For the text-containing cell, return its midpoint in [x, y] coordinate format. 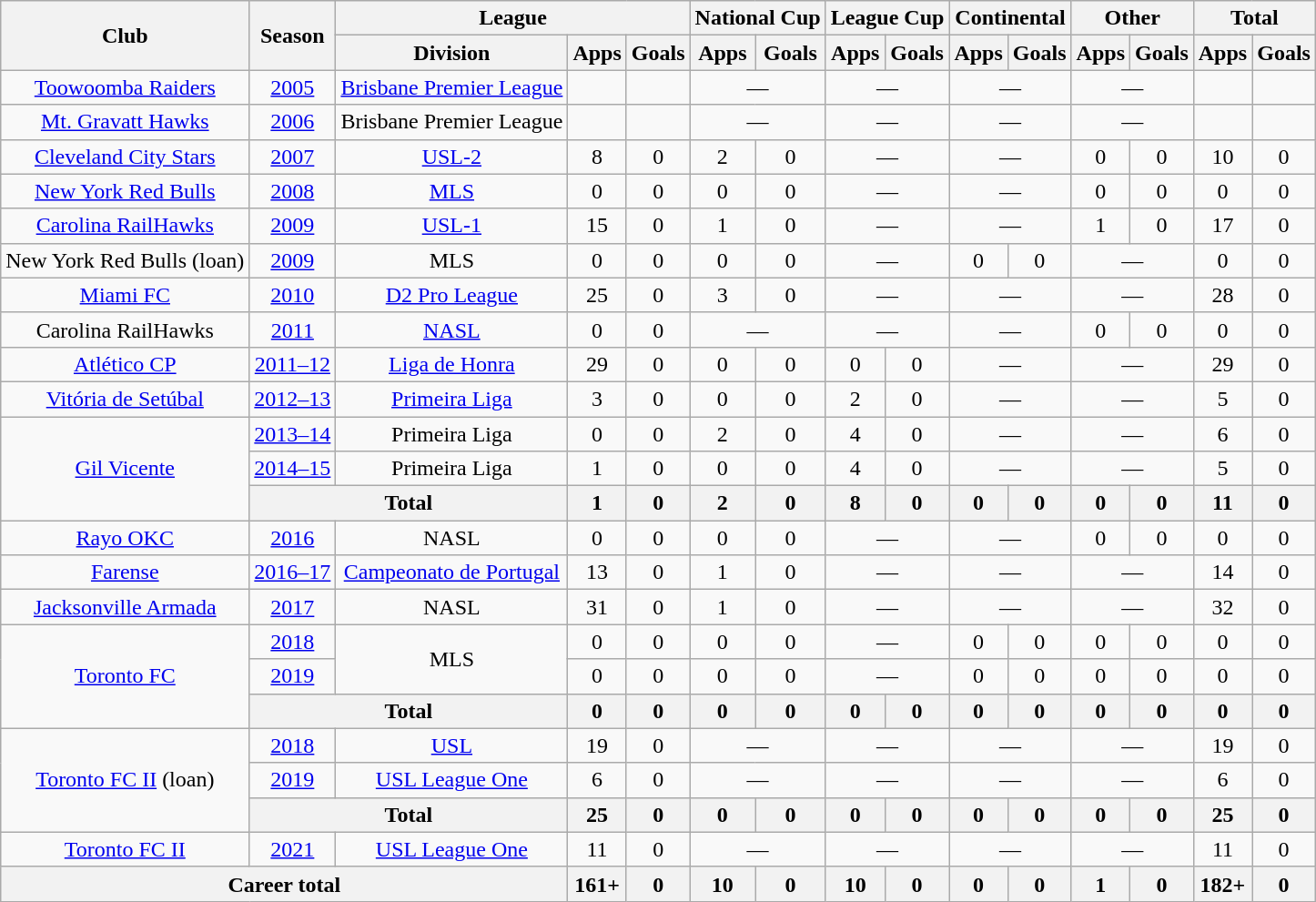
New York Red Bulls (loan) [126, 260]
Club [126, 35]
15 [597, 226]
31 [597, 607]
2008 [293, 191]
2006 [293, 122]
Atlético CP [126, 364]
2021 [293, 849]
Toronto FC II (loan) [126, 780]
USL-1 [451, 226]
2013–14 [293, 434]
2011 [293, 329]
2010 [293, 295]
17 [1222, 226]
National Cup [757, 18]
Division [451, 53]
Jacksonville Armada [126, 607]
Toronto FC [126, 676]
Gil Vicente [126, 469]
Liga de Honra [451, 364]
Miami FC [126, 295]
New York Red Bulls [126, 191]
Career total [284, 884]
2016 [293, 538]
Vitória de Setúbal [126, 399]
161+ [597, 884]
2016–17 [293, 573]
Season [293, 35]
Cleveland City Stars [126, 157]
Other [1132, 18]
14 [1222, 573]
2011–12 [293, 364]
182+ [1222, 884]
13 [597, 573]
Mt. Gravatt Hawks [126, 122]
Campeonato de Portugal [451, 573]
Toronto FC II [126, 849]
2005 [293, 87]
2017 [293, 607]
Farense [126, 573]
2007 [293, 157]
Toowoomba Raiders [126, 87]
32 [1222, 607]
Rayo OKC [126, 538]
D2 Pro League [451, 295]
USL-2 [451, 157]
League Cup [887, 18]
2012–13 [293, 399]
USL [451, 745]
League [513, 18]
28 [1222, 295]
Continental [1010, 18]
2014–15 [293, 469]
